Determine the [x, y] coordinate at the center of the cell enclosing the given text.  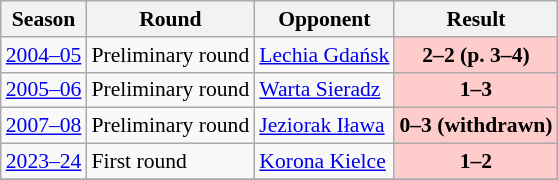
2005–06 [44, 90]
First round [170, 162]
1–2 [476, 162]
0–3 (withdrawn) [476, 126]
Result [476, 19]
2004–05 [44, 55]
2–2 (p. 3–4) [476, 55]
2007–08 [44, 126]
Opponent [324, 19]
Lechia Gdańsk [324, 55]
Season [44, 19]
1–3 [476, 90]
Jeziorak Iława [324, 126]
2023–24 [44, 162]
Warta Sieradz [324, 90]
Round [170, 19]
Korona Kielce [324, 162]
